Identify which cell holds the provided text, then report its (x, y) central coordinate. 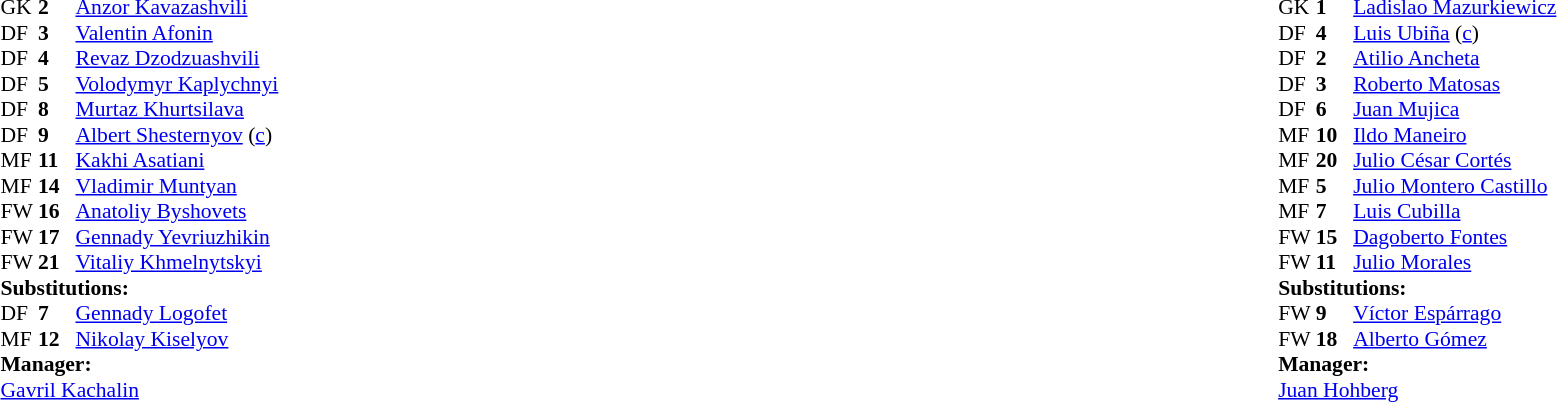
2 (1335, 59)
Gennady Logofet (178, 313)
Nikolay Kiselyov (178, 339)
10 (1335, 135)
Julio Montero Castillo (1454, 186)
Valentin Afonin (178, 33)
Vladimir Muntyan (178, 186)
Volodymyr Kaplychnyi (178, 84)
8 (57, 109)
Atilio Ancheta (1454, 59)
Luis Ubiña (c) (1454, 33)
12 (57, 339)
16 (57, 211)
14 (57, 186)
Gennady Yevriuzhikin (178, 237)
Julio César Cortés (1454, 161)
Ildo Maneiro (1454, 135)
Revaz Dzodzuashvili (178, 59)
Víctor Espárrago (1454, 313)
6 (1335, 109)
Murtaz Khurtsilava (178, 109)
Luis Cubilla (1454, 211)
Vitaliy Khmelnytskyi (178, 263)
Kakhi Asatiani (178, 161)
Dagoberto Fontes (1454, 237)
21 (57, 263)
Anatoliy Byshovets (178, 211)
20 (1335, 161)
15 (1335, 237)
Alberto Gómez (1454, 339)
Julio Morales (1454, 263)
18 (1335, 339)
17 (57, 237)
Albert Shesternyov (c) (178, 135)
Roberto Matosas (1454, 84)
Juan Mujica (1454, 109)
